Provide the [X, Y] coordinate of the cell's center where the given text is located.  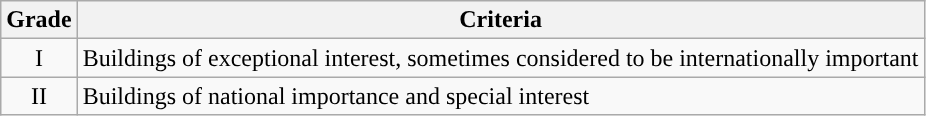
Buildings of exceptional interest, sometimes considered to be internationally important [500, 58]
Buildings of national importance and special interest [500, 96]
I [39, 58]
Grade [39, 20]
II [39, 96]
Criteria [500, 20]
